Provide the [X, Y] coordinate of the cell's center where the given text is located.  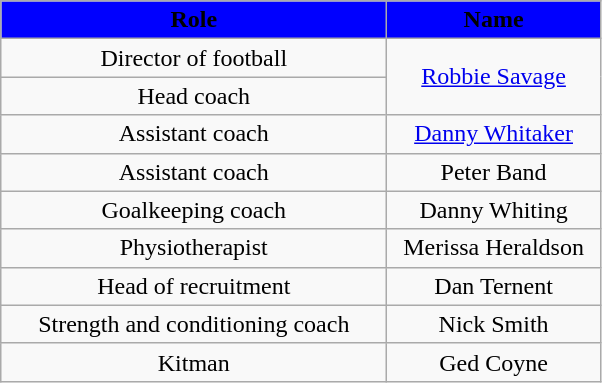
Danny Whiting [494, 210]
Danny Whitaker [494, 134]
Physiotherapist [194, 248]
Dan Ternent [494, 286]
Head coach [194, 96]
Goalkeeping coach [194, 210]
Merissa Heraldson [494, 248]
Robbie Savage [494, 77]
Name [494, 20]
Role [194, 20]
Head of recruitment [194, 286]
Ged Coyne [494, 362]
Peter Band [494, 172]
Director of football [194, 58]
Strength and conditioning coach [194, 324]
Kitman [194, 362]
Nick Smith [494, 324]
